Pinpoint the cell where the given text exists, returning its [x, y] midpoint coordinate. 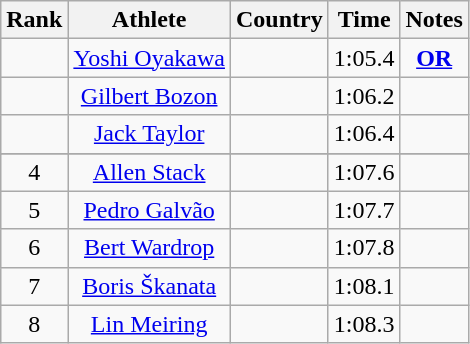
8 [34, 324]
1:07.7 [364, 210]
Allen Stack [150, 172]
1:08.1 [364, 286]
Athlete [150, 20]
Time [364, 20]
1:07.6 [364, 172]
Rank [34, 20]
Lin Meiring [150, 324]
Boris Škanata [150, 286]
1:06.2 [364, 96]
Pedro Galvão [150, 210]
OR [434, 58]
Country [279, 20]
7 [34, 286]
5 [34, 210]
Bert Wardrop [150, 248]
1:07.8 [364, 248]
Jack Taylor [150, 134]
6 [34, 248]
1:05.4 [364, 58]
Gilbert Bozon [150, 96]
1:06.4 [364, 134]
1:08.3 [364, 324]
Notes [434, 20]
Yoshi Oyakawa [150, 58]
4 [34, 172]
